Extract the [x, y] coordinate from the center of the cell holding the provided text.  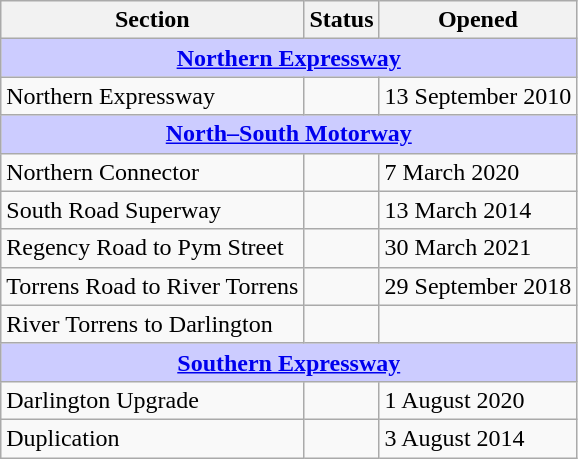
Regency Road to Pym Street [152, 248]
Duplication [152, 438]
1 August 2020 [478, 400]
13 March 2014 [478, 210]
Torrens Road to River Torrens [152, 286]
Status [342, 20]
Darlington Upgrade [152, 400]
13 September 2010 [478, 96]
North–South Motorway [289, 134]
South Road Superway [152, 210]
Southern Expressway [289, 362]
Section [152, 20]
30 March 2021 [478, 248]
River Torrens to Darlington [152, 324]
3 August 2014 [478, 438]
7 March 2020 [478, 172]
Opened [478, 20]
Northern Connector [152, 172]
29 September 2018 [478, 286]
